Detect which cell encompasses the target text, then output its (x, y) center coordinate. 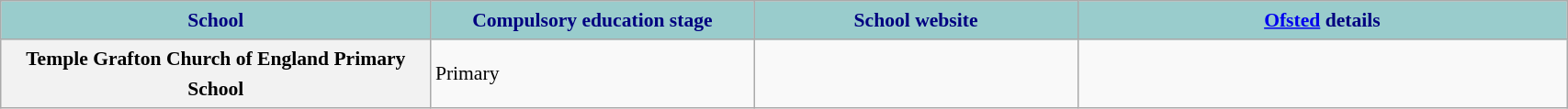
School (216, 20)
Temple Grafton Church of England Primary School (216, 75)
School website (916, 20)
Compulsory education stage (592, 20)
Ofsted details (1322, 20)
Primary (592, 75)
